For the text-containing cell, return its midpoint in (X, Y) coordinate format. 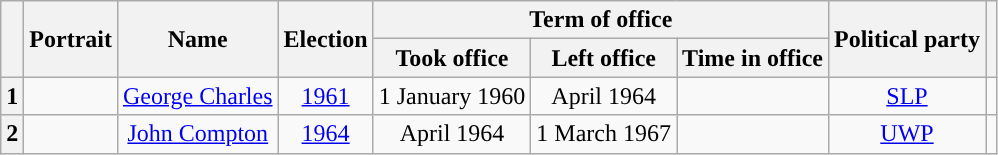
Took office (452, 58)
SLP (906, 96)
1964 (326, 134)
Time in office (753, 58)
Term of office (600, 20)
1 January 1960 (452, 96)
1 March 1967 (604, 134)
Political party (906, 39)
1961 (326, 96)
George Charles (198, 96)
1 (12, 96)
John Compton (198, 134)
Left office (604, 58)
Election (326, 39)
Portrait (71, 39)
UWP (906, 134)
Name (198, 39)
2 (12, 134)
